Detect which cell encompasses the target text, then output its (X, Y) center coordinate. 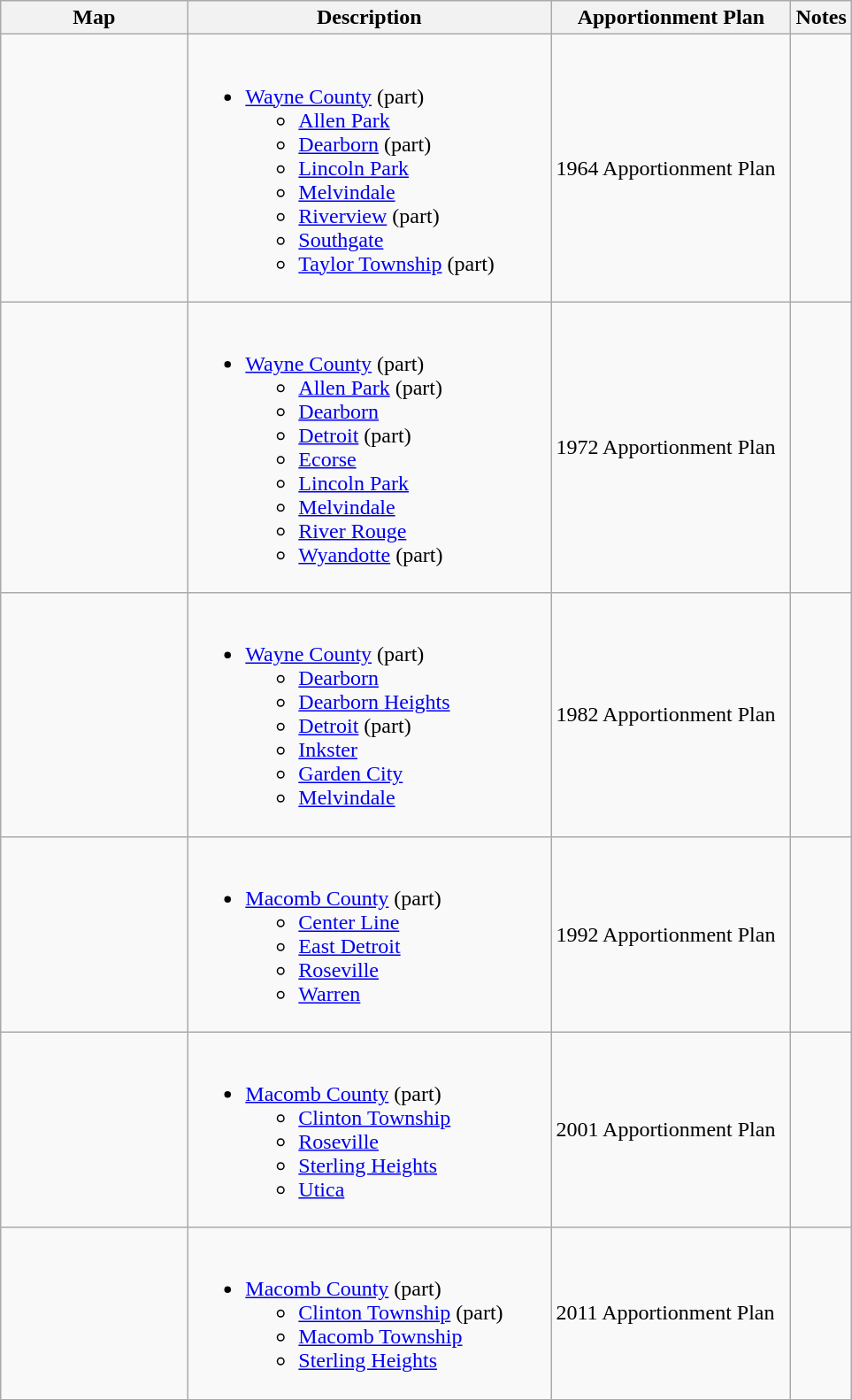
Macomb County (part)Clinton Township (part)Macomb TownshipSterling Heights (370, 1313)
Macomb County (part)Center LineEast DetroitRosevilleWarren (370, 935)
Wayne County (part)DearbornDearborn HeightsDetroit (part)InksterGarden CityMelvindale (370, 715)
2011 Apportionment Plan (671, 1313)
1972 Apportionment Plan (671, 448)
1992 Apportionment Plan (671, 935)
Wayne County (part)Allen ParkDearborn (part)Lincoln ParkMelvindaleRiverview (part)SouthgateTaylor Township (part) (370, 168)
Macomb County (part)Clinton TownshipRosevilleSterling HeightsUtica (370, 1129)
Description (370, 18)
Map (94, 18)
Wayne County (part)Allen Park (part)DearbornDetroit (part)EcorseLincoln ParkMelvindaleRiver RougeWyandotte (part) (370, 448)
2001 Apportionment Plan (671, 1129)
1982 Apportionment Plan (671, 715)
Notes (821, 18)
1964 Apportionment Plan (671, 168)
Apportionment Plan (671, 18)
